Capture the cell that displays the provided text and extract its (x, y) central coordinate. 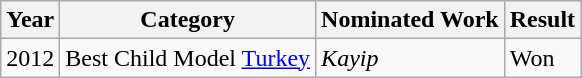
Kayip (410, 58)
Category (188, 20)
Result (542, 20)
Year (30, 20)
2012 (30, 58)
Nominated Work (410, 20)
Won (542, 58)
Best Child Model Turkey (188, 58)
